Extract the [x, y] coordinate from the center of the cell holding the provided text.  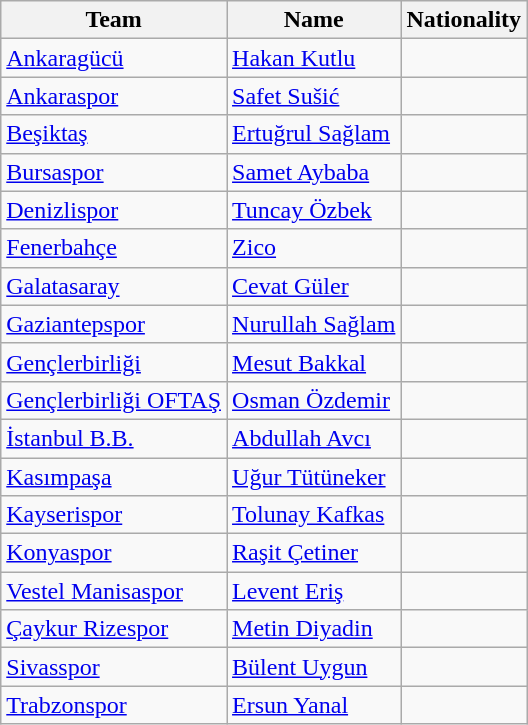
Samet Aybaba [314, 172]
Gençlerbirliği [114, 362]
Nationality [464, 20]
Beşiktaş [114, 134]
Ertuğrul Sağlam [314, 134]
Kayserispor [114, 515]
Ankaragücü [114, 58]
Trabzonspor [114, 705]
Fenerbahçe [114, 248]
Abdullah Avcı [314, 438]
Team [114, 20]
Uğur Tütüneker [314, 477]
Osman Özdemir [314, 400]
Name [314, 20]
Nurullah Sağlam [314, 324]
Kasımpaşa [114, 477]
Bülent Uygun [314, 667]
Vestel Manisaspor [114, 591]
Galatasaray [114, 286]
Levent Eriş [314, 591]
Cevat Güler [314, 286]
Zico [314, 248]
Gaziantepspor [114, 324]
Çaykur Rizespor [114, 629]
Hakan Kutlu [314, 58]
Safet Sušić [314, 96]
Ersun Yanal [314, 705]
Metin Diyadin [314, 629]
Ankaraspor [114, 96]
Denizlispor [114, 210]
Sivasspor [114, 667]
İstanbul B.B. [114, 438]
Raşit Çetiner [314, 553]
Tuncay Özbek [314, 210]
Gençlerbirliği OFTAŞ [114, 400]
Bursaspor [114, 172]
Tolunay Kafkas [314, 515]
Konyaspor [114, 553]
Mesut Bakkal [314, 362]
